For the text-containing cell, return its midpoint in (x, y) coordinate format. 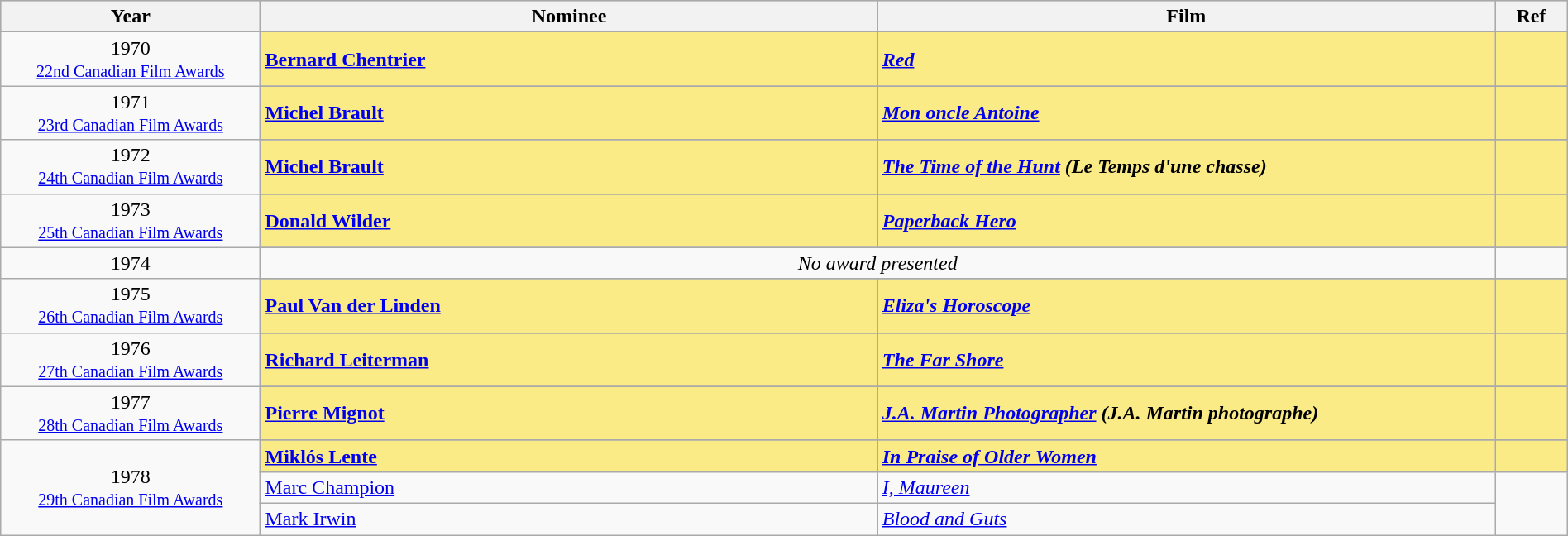
The Time of the Hunt (Le Temps d'une chasse) (1186, 167)
Red (1186, 60)
In Praise of Older Women (1186, 456)
Blood and Guts (1186, 519)
197022nd Canadian Film Awards (131, 60)
No award presented (878, 263)
1974 (131, 263)
J.A. Martin Photographer (J.A. Martin photographe) (1186, 414)
Nominee (569, 17)
Miklós Lente (569, 456)
197627th Canadian Film Awards (131, 359)
I, Maureen (1186, 487)
Film (1186, 17)
197829th Canadian Film Awards (131, 487)
Marc Champion (569, 487)
197325th Canadian Film Awards (131, 220)
Paperback Hero (1186, 220)
Year (131, 17)
197224th Canadian Film Awards (131, 167)
Donald Wilder (569, 220)
Ref (1532, 17)
Richard Leiterman (569, 359)
Mon oncle Antoine (1186, 112)
197123rd Canadian Film Awards (131, 112)
Eliza's Horoscope (1186, 306)
197526th Canadian Film Awards (131, 306)
Paul Van der Linden (569, 306)
197728th Canadian Film Awards (131, 414)
The Far Shore (1186, 359)
Mark Irwin (569, 519)
Bernard Chentrier (569, 60)
Pierre Mignot (569, 414)
